Output the (X, Y) coordinate of the center of the cell containing the given text.  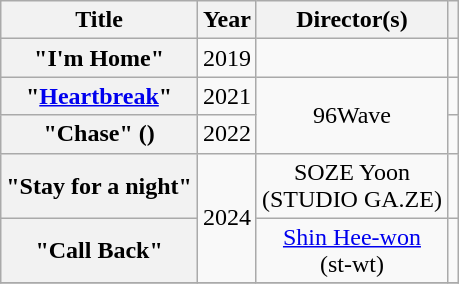
Year (226, 20)
2022 (226, 134)
"I'm Home" (100, 58)
"Heartbreak" (100, 96)
SOZE Yoon(STUDIO GA.ZE) (352, 186)
2019 (226, 58)
"Chase" () (100, 134)
"Stay for a night" (100, 186)
96Wave (352, 115)
2021 (226, 96)
"Call Back" (100, 250)
Director(s) (352, 20)
2024 (226, 218)
Title (100, 20)
Shin Hee-won(st-wt) (352, 250)
